Extract the [X, Y] coordinate from the center of the cell holding the provided text.  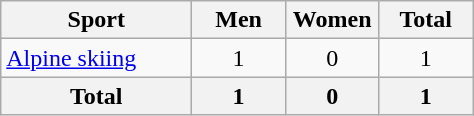
Women [332, 20]
Men [239, 20]
Sport [96, 20]
Alpine skiing [96, 58]
